Identify which cell holds the provided text, then report its [x, y] central coordinate. 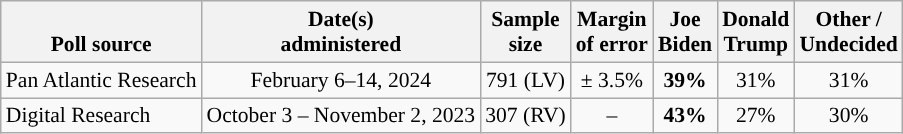
307 (RV) [526, 116]
Pan Atlantic Research [102, 80]
February 6–14, 2024 [340, 80]
October 3 – November 2, 2023 [340, 116]
Marginof error [612, 32]
Date(s)administered [340, 32]
± 3.5% [612, 80]
– [612, 116]
Other /Undecided [848, 32]
Digital Research [102, 116]
DonaldTrump [756, 32]
27% [756, 116]
Poll source [102, 32]
43% [685, 116]
Samplesize [526, 32]
39% [685, 80]
791 (LV) [526, 80]
JoeBiden [685, 32]
30% [848, 116]
